Search for the cell housing the specified text and yield its (x, y) center coordinate. 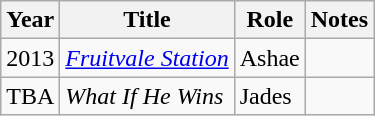
2013 (30, 58)
Year (30, 20)
Role (270, 20)
Ashae (270, 58)
Fruitvale Station (147, 58)
TBA (30, 96)
What If He Wins (147, 96)
Notes (339, 20)
Jades (270, 96)
Title (147, 20)
